Detect which cell encompasses the target text, then output its (x, y) center coordinate. 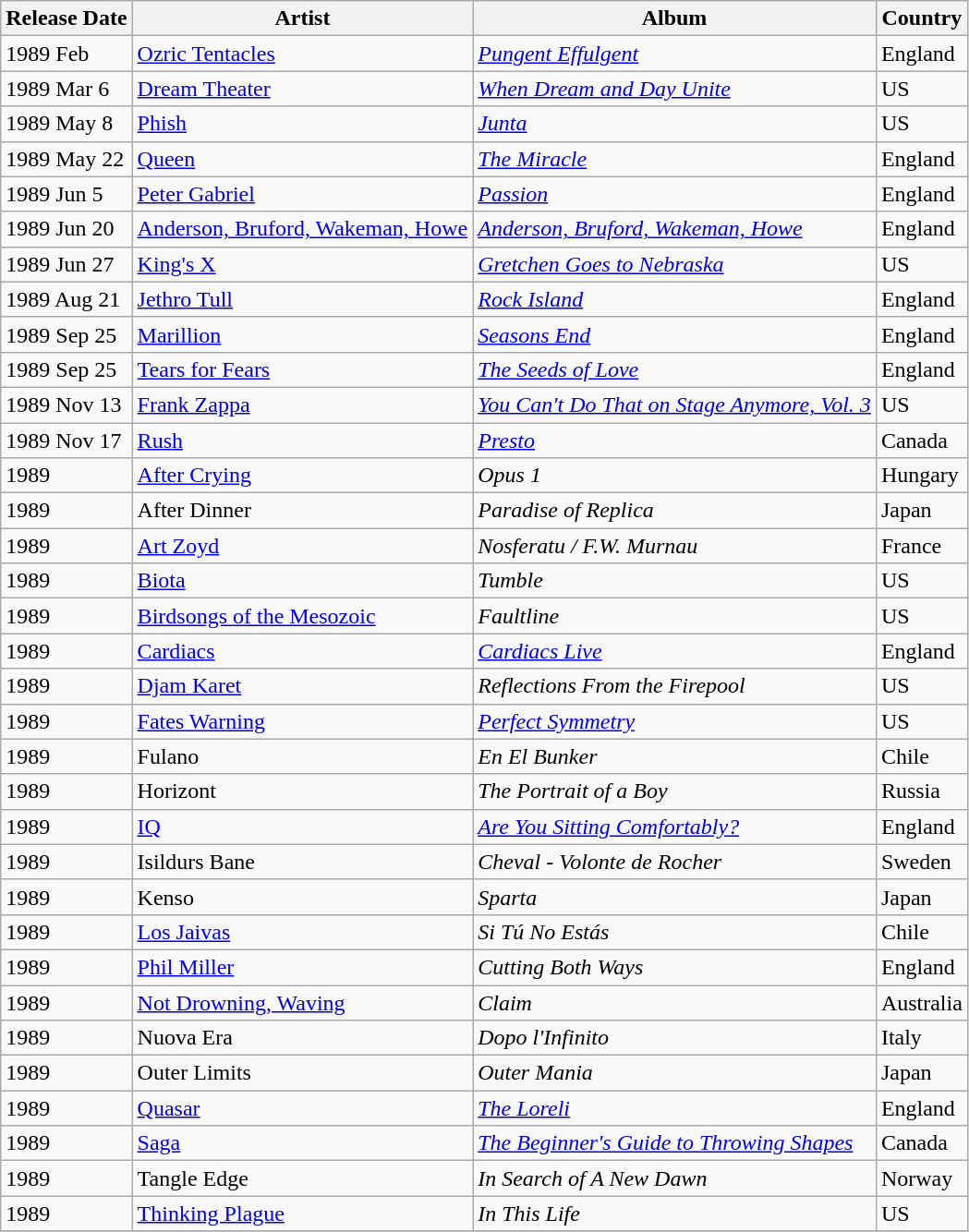
Hungary (922, 476)
Release Date (67, 18)
Fulano (303, 756)
The Beginner's Guide to Throwing Shapes (674, 1143)
Tumble (674, 581)
1989 Jun 20 (67, 229)
Rock Island (674, 299)
Junta (674, 124)
Are You Sitting Comfortably? (674, 827)
Pungent Effulgent (674, 54)
You Can't Do That on Stage Anymore, Vol. 3 (674, 405)
Not Drowning, Waving (303, 1002)
Album (674, 18)
Reflections From the Firepool (674, 686)
1989 May 22 (67, 159)
Queen (303, 159)
Nosferatu / F.W. Murnau (674, 546)
Tears for Fears (303, 369)
Fates Warning (303, 721)
Saga (303, 1143)
Si Tú No Estás (674, 932)
King's X (303, 264)
Opus 1 (674, 476)
Cardiacs (303, 651)
Isildurs Bane (303, 862)
Frank Zappa (303, 405)
Peter Gabriel (303, 194)
Faultline (674, 616)
Italy (922, 1038)
Kenso (303, 897)
Djam Karet (303, 686)
The Miracle (674, 159)
Outer Limits (303, 1073)
After Dinner (303, 511)
Cutting Both Ways (674, 967)
Sparta (674, 897)
1989 Mar 6 (67, 89)
After Crying (303, 476)
Horizont (303, 791)
1989 Nov 13 (67, 405)
France (922, 546)
En El Bunker (674, 756)
Birdsongs of the Mesozoic (303, 616)
Nuova Era (303, 1038)
Thinking Plague (303, 1214)
Los Jaivas (303, 932)
Rush (303, 441)
IQ (303, 827)
1989 Feb (67, 54)
Dopo l'Infinito (674, 1038)
The Portrait of a Boy (674, 791)
Russia (922, 791)
Presto (674, 441)
Quasar (303, 1108)
Norway (922, 1178)
Seasons End (674, 334)
Phil Miller (303, 967)
Sweden (922, 862)
Marillion (303, 334)
Cheval - Volonte de Rocher (674, 862)
In This Life (674, 1214)
Outer Mania (674, 1073)
Dream Theater (303, 89)
Jethro Tull (303, 299)
Cardiacs Live (674, 651)
1989 Nov 17 (67, 441)
1989 May 8 (67, 124)
Ozric Tentacles (303, 54)
Paradise of Replica (674, 511)
The Seeds of Love (674, 369)
When Dream and Day Unite (674, 89)
In Search of A New Dawn (674, 1178)
Artist (303, 18)
Gretchen Goes to Nebraska (674, 264)
The Loreli (674, 1108)
Australia (922, 1002)
Tangle Edge (303, 1178)
1989 Jun 27 (67, 264)
Perfect Symmetry (674, 721)
Art Zoyd (303, 546)
1989 Aug 21 (67, 299)
1989 Jun 5 (67, 194)
Country (922, 18)
Passion (674, 194)
Phish (303, 124)
Biota (303, 581)
Claim (674, 1002)
